Identify which cell holds the provided text, then report its (x, y) central coordinate. 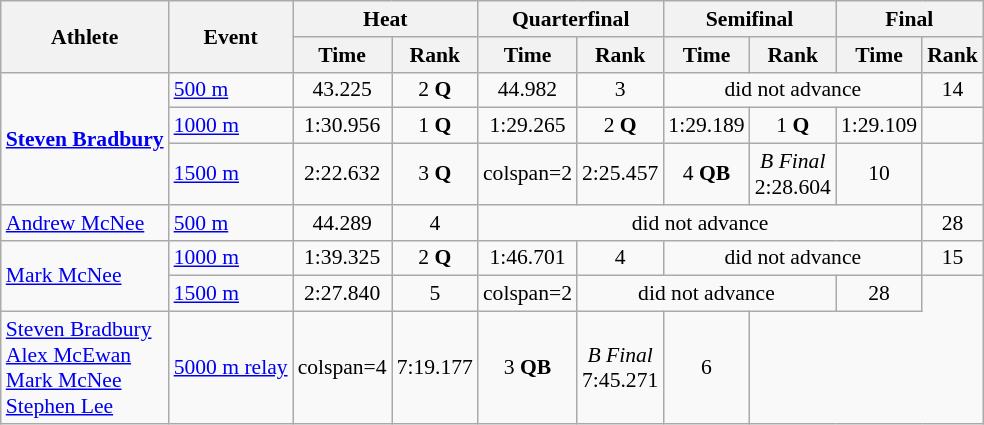
44.982 (528, 90)
4 QB (706, 174)
1:30.956 (342, 126)
Final (910, 19)
B Final 2:28.604 (793, 174)
Semifinal (750, 19)
3 (620, 90)
15 (952, 258)
Mark McNee (85, 276)
44.289 (342, 223)
2:22.632 (342, 174)
1:46.701 (528, 258)
6 (706, 368)
7:19.177 (435, 368)
5 (435, 294)
Event (231, 36)
Quarterfinal (570, 19)
43.225 (342, 90)
Heat (386, 19)
1:39.325 (342, 258)
Steven Bradbury Alex McEwan Mark McNee Stephen Lee (85, 368)
Athlete (85, 36)
B Final 7:45.271 (620, 368)
1:29.189 (706, 126)
Andrew McNee (85, 223)
3 QB (528, 368)
2:27.840 (342, 294)
1:29.265 (528, 126)
Steven Bradbury (85, 138)
2:25.457 (620, 174)
1:29.109 (879, 126)
3 Q (435, 174)
10 (879, 174)
14 (952, 90)
5000 m relay (231, 368)
colspan=4 (342, 368)
